Scan for the cell matching the given text and deliver its (x, y) coordinate at center. 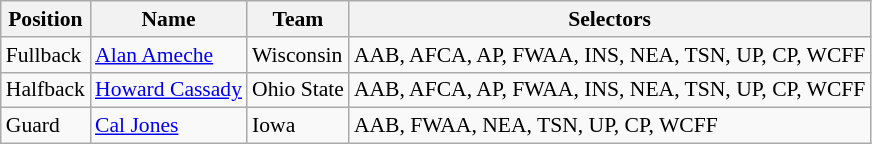
Halfback (46, 90)
Ohio State (298, 90)
Wisconsin (298, 55)
Howard Cassady (168, 90)
Fullback (46, 55)
Alan Ameche (168, 55)
Selectors (610, 19)
Position (46, 19)
Name (168, 19)
Iowa (298, 126)
AAB, FWAA, NEA, TSN, UP, CP, WCFF (610, 126)
Team (298, 19)
Cal Jones (168, 126)
Guard (46, 126)
